Output the (x, y) coordinate of the center of the cell containing the given text.  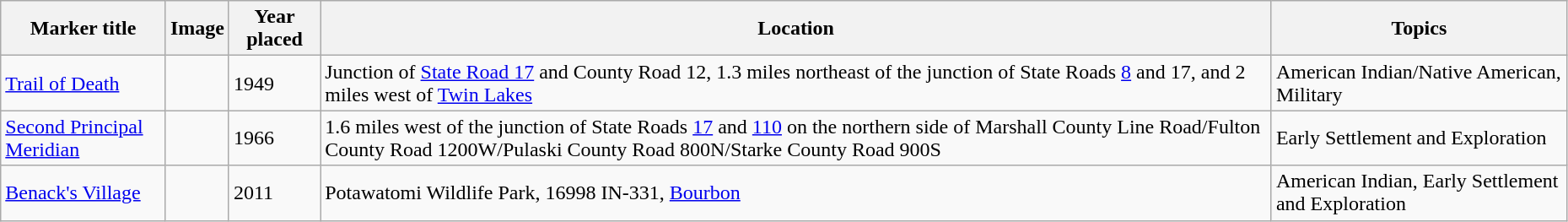
Junction of State Road 17 and County Road 12, 1.3 miles northeast of the junction of State Roads 8 and 17, and 2 miles west of Twin Lakes (796, 83)
Potawatomi Wildlife Park, 16998 IN-331, Bourbon (796, 192)
Topics (1419, 29)
Second Principal Meridian (84, 138)
American Indian/Native American, Military (1419, 83)
Image (197, 29)
Marker title (84, 29)
Location (796, 29)
American Indian, Early Settlement and Exploration (1419, 192)
Benack's Village (84, 192)
1966 (274, 138)
Early Settlement and Exploration (1419, 138)
Trail of Death (84, 83)
1949 (274, 83)
2011 (274, 192)
Year placed (274, 29)
